From the cell containing the given text, extract its center point as [x, y] coordinate. 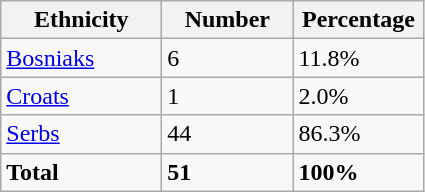
2.0% [358, 96]
Total [82, 172]
Serbs [82, 134]
100% [358, 172]
11.8% [358, 58]
1 [228, 96]
6 [228, 58]
Percentage [358, 20]
86.3% [358, 134]
Croats [82, 96]
44 [228, 134]
Ethnicity [82, 20]
Bosniaks [82, 58]
51 [228, 172]
Number [228, 20]
